Find where the given text appears and provide that cell's center as [x, y] coordinate. 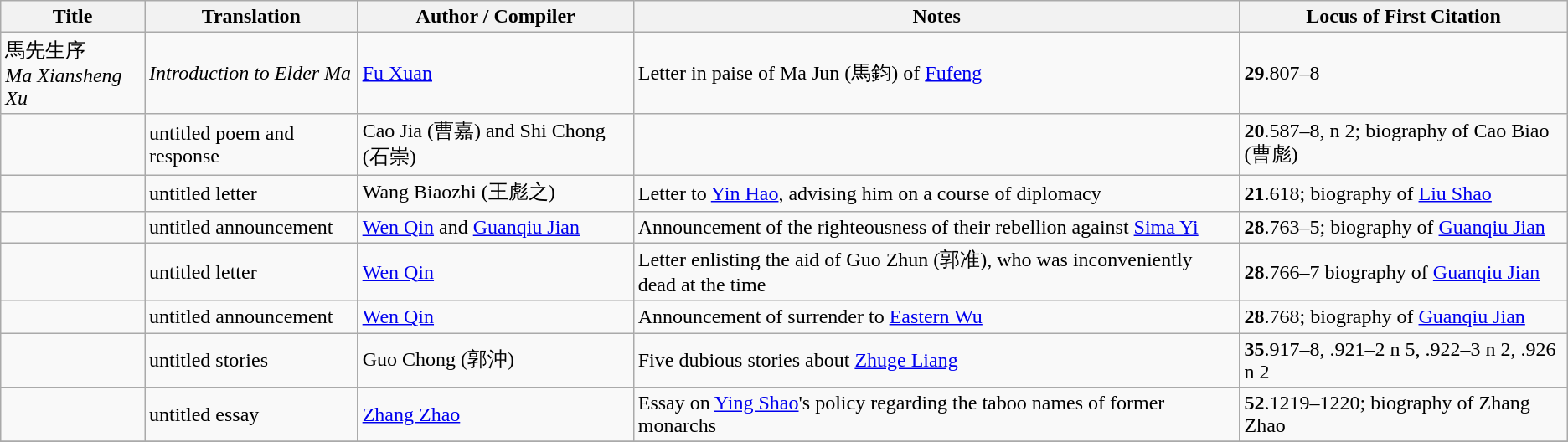
52.1219–1220; biography of Zhang Zhao [1404, 415]
35.917–8, .921–2 n 5, .922–3 n 2, .926 n 2 [1404, 360]
馬先生序 Ma Xiansheng Xu [73, 74]
untitled essay [251, 415]
Cao Jia (曹嘉) and Shi Chong (石崇) [496, 144]
Translation [251, 17]
Author / Compiler [496, 17]
Zhang Zhao [496, 415]
Guo Chong (郭沖) [496, 360]
Announcement of surrender to Eastern Wu [936, 317]
Wang Biaozhi (王彪之) [496, 193]
Notes [936, 17]
29.807–8 [1404, 74]
untitled poem and response [251, 144]
Essay on Ying Shao's policy regarding the taboo names of former monarchs [936, 415]
28.766–7 biography of Guanqiu Jian [1404, 272]
Five dubious stories about Zhuge Liang [936, 360]
Wen Qin and Guanqiu Jian [496, 227]
Letter to Yin Hao, advising him on a course of diplomacy [936, 193]
Announcement of the righteousness of their rebellion against Sima Yi [936, 227]
20.587–8, n 2; biography of Cao Biao (曹彪) [1404, 144]
Letter enlisting the aid of Guo Zhun (郭准), who was inconveniently dead at the time [936, 272]
untitled stories [251, 360]
21.618; biography of Liu Shao [1404, 193]
28.763–5; biography of Guanqiu Jian [1404, 227]
28.768; biography of Guanqiu Jian [1404, 317]
Letter in paise of Ma Jun (馬鈞) of Fufeng [936, 74]
Title [73, 17]
Fu Xuan [496, 74]
Locus of First Citation [1404, 17]
Introduction to Elder Ma [251, 74]
